Return the (x, y) coordinate for the center point of the cell that contains the specified text.  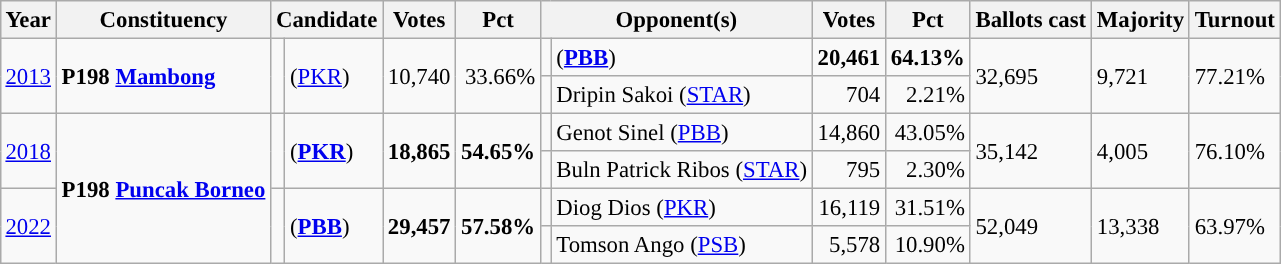
Majority (1141, 20)
Diog Dios (PKR) (682, 208)
9,721 (1141, 76)
Turnout (1234, 20)
33.66% (498, 76)
2.21% (928, 95)
43.05% (928, 133)
Candidate (327, 20)
13,338 (1141, 226)
14,860 (848, 133)
Tomson Ango (PSB) (682, 245)
54.65% (498, 152)
704 (848, 95)
31.51% (928, 208)
76.10% (1234, 152)
10,740 (420, 76)
P198 Puncak Borneo (163, 189)
20,461 (848, 57)
Ballots cast (1030, 20)
Genot Sinel (PBB) (682, 133)
Year (28, 20)
35,142 (1030, 152)
29,457 (420, 226)
64.13% (928, 57)
2022 (28, 226)
10.90% (928, 245)
32,695 (1030, 76)
2.30% (928, 170)
18,865 (420, 152)
Opponent(s) (676, 20)
57.58% (498, 226)
795 (848, 170)
16,119 (848, 208)
Buln Patrick Ribos (STAR) (682, 170)
Constituency (163, 20)
Dripin Sakoi (STAR) (682, 95)
2013 (28, 76)
P198 Mambong (163, 76)
63.97% (1234, 226)
52,049 (1030, 226)
4,005 (1141, 152)
5,578 (848, 245)
77.21% (1234, 76)
2018 (28, 152)
